Return the [X, Y] coordinate for the center point of the cell that contains the specified text.  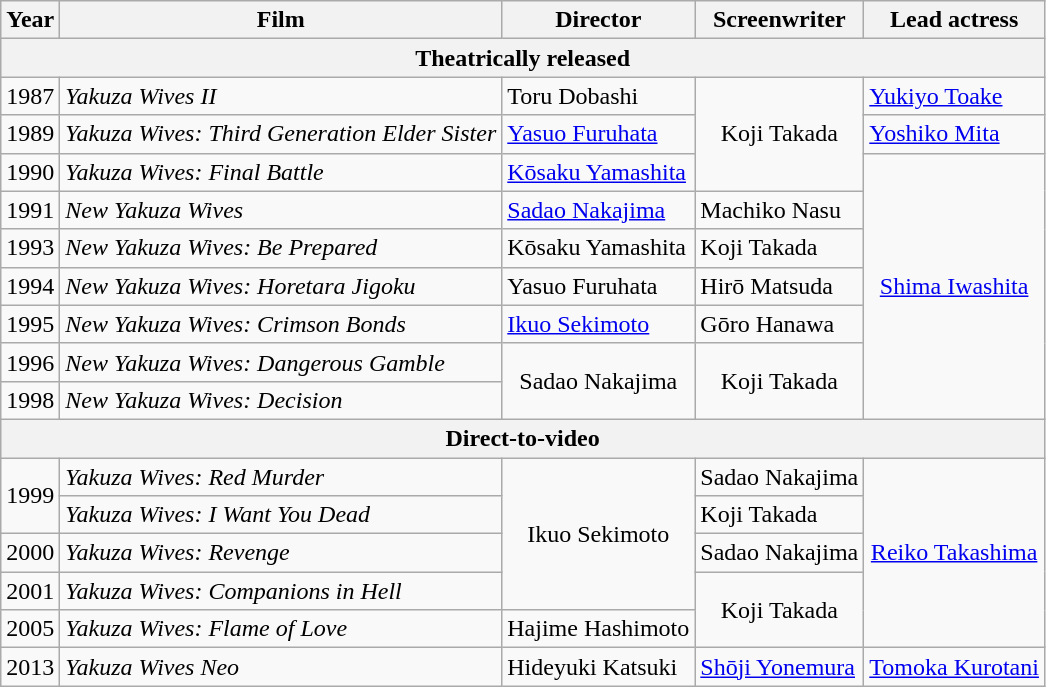
2001 [30, 591]
Tomoka Kurotani [954, 667]
1991 [30, 210]
Machiko Nasu [780, 210]
1993 [30, 248]
Yakuza Wives Neo [281, 667]
Yakuza Wives: Third Generation Elder Sister [281, 134]
Yakuza Wives: I Want You Dead [281, 515]
Yukiyo Toake [954, 96]
Reiko Takashima [954, 553]
2005 [30, 629]
Hajime Hashimoto [598, 629]
1994 [30, 286]
Shima Iwashita [954, 286]
New Yakuza Wives: Decision [281, 400]
Director [598, 20]
Toru Dobashi [598, 96]
1998 [30, 400]
Hideyuki Katsuki [598, 667]
Yakuza Wives: Final Battle [281, 172]
New Yakuza Wives [281, 210]
2000 [30, 553]
Hirō Matsuda [780, 286]
1999 [30, 496]
Year [30, 20]
New Yakuza Wives: Be Prepared [281, 248]
Theatrically released [523, 58]
1996 [30, 362]
Direct-to-video [523, 438]
1987 [30, 96]
1995 [30, 324]
Yakuza Wives: Companions in Hell [281, 591]
2013 [30, 667]
Yakuza Wives II [281, 96]
New Yakuza Wives: Dangerous Gamble [281, 362]
Gōro Hanawa [780, 324]
Yoshiko Mita [954, 134]
New Yakuza Wives: Crimson Bonds [281, 324]
Lead actress [954, 20]
Yakuza Wives: Flame of Love [281, 629]
Shōji Yonemura [780, 667]
Film [281, 20]
1989 [30, 134]
1990 [30, 172]
New Yakuza Wives: Horetara Jigoku [281, 286]
Yakuza Wives: Revenge [281, 553]
Screenwriter [780, 20]
Yakuza Wives: Red Murder [281, 477]
